From the cell containing the given text, extract its center point as (X, Y) coordinate. 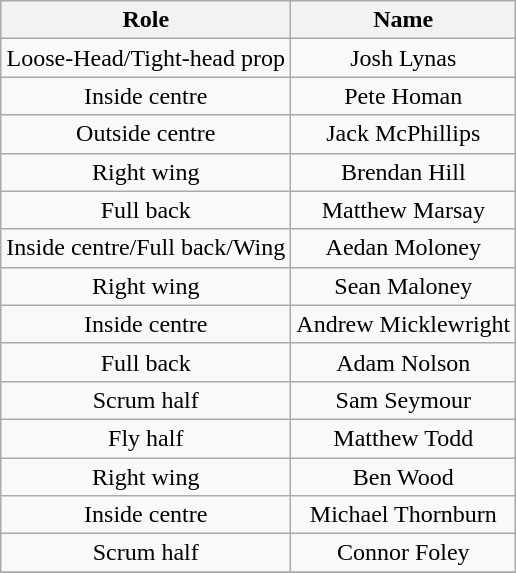
Michael Thornburn (404, 515)
Ben Wood (404, 477)
Fly half (146, 438)
Pete Homan (404, 96)
Outside centre (146, 134)
Andrew Micklewright (404, 324)
Matthew Todd (404, 438)
Josh Lynas (404, 58)
Name (404, 20)
Loose-Head/Tight-head prop (146, 58)
Sean Maloney (404, 286)
Matthew Marsay (404, 210)
Sam Seymour (404, 400)
Role (146, 20)
Connor Foley (404, 553)
Aedan Moloney (404, 248)
Brendan Hill (404, 172)
Inside centre/Full back/Wing (146, 248)
Adam Nolson (404, 362)
Jack McPhillips (404, 134)
